Provide the (x, y) coordinate of the cell's center where the given text is located.  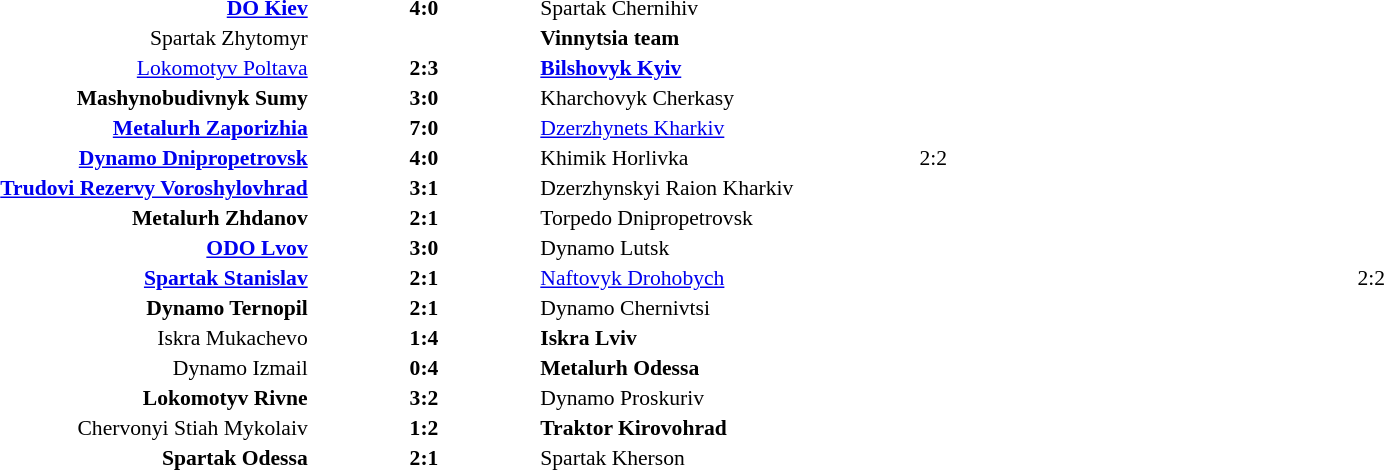
2:3 (424, 68)
Dynamo Proskuriv (728, 398)
Vinnytsia team (728, 38)
3:1 (424, 188)
Dynamo Chernivtsi (728, 308)
Kharchovyk Cherkasy (728, 98)
Khimik Horlivka (728, 158)
Dynamo Lutsk (728, 248)
Dzerzhynets Kharkiv (728, 128)
Naftovyk Drohobych (728, 278)
4:0 (424, 158)
Traktor Kirovohrad (728, 428)
1:4 (424, 338)
Bilshovyk Kyiv (728, 68)
0:4 (424, 368)
Iskra Lviv (728, 338)
3:2 (424, 398)
Metalurh Odessa (728, 368)
Dzerzhynskyi Raion Kharkiv (728, 188)
Torpedo Dnipropetrovsk (728, 218)
7:0 (424, 128)
1:2 (424, 428)
